Return [X, Y] of the center of cell containing provided text 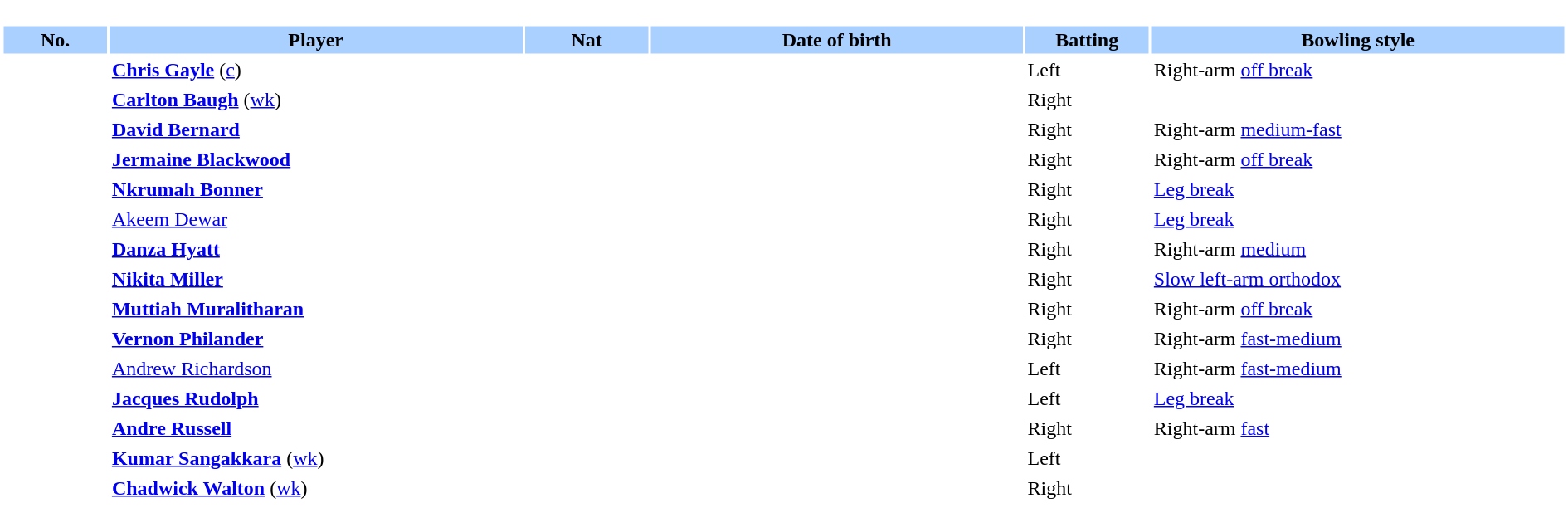
Akeem Dewar [316, 219]
Nat [586, 40]
Bowling style [1358, 40]
Muttiah Muralitharan [316, 309]
Right-arm fast [1358, 428]
Jermaine Blackwood [316, 159]
Batting [1087, 40]
Danza Hyatt [316, 249]
Date of birth [837, 40]
Right-arm medium [1358, 249]
Right-arm medium-fast [1358, 129]
Jacques Rudolph [316, 398]
Nikita Miller [316, 279]
Andrew Richardson [316, 369]
Nkrumah Bonner [316, 189]
Chris Gayle (c) [316, 70]
Chadwick Walton (wk) [316, 488]
Player [316, 40]
Slow left-arm orthodox [1358, 279]
David Bernard [316, 129]
No. [55, 40]
Carlton Baugh (wk) [316, 100]
Kumar Sangakkara (wk) [316, 458]
Andre Russell [316, 428]
Vernon Philander [316, 339]
